Locate the cell with the specified text and output its [x, y] center coordinate. 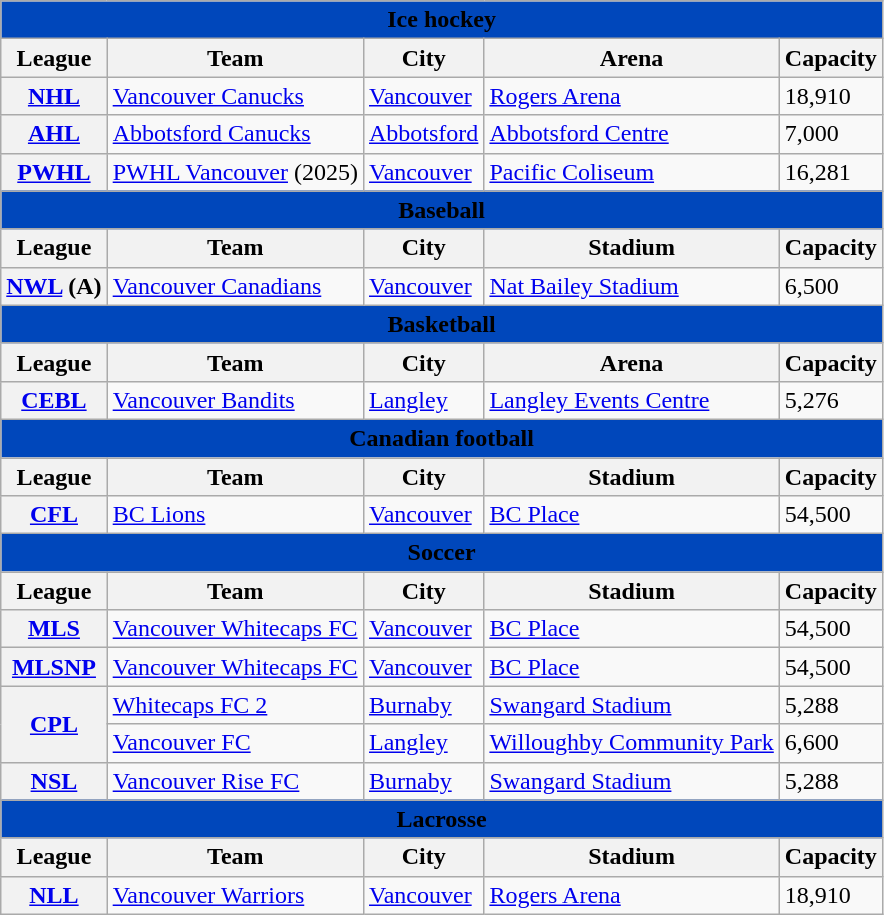
Ice hockey [442, 20]
16,281 [830, 172]
Abbotsford Centre [632, 134]
7,000 [830, 134]
NSL [54, 781]
Canadian football [442, 438]
Vancouver Bandits [235, 400]
PWHL Vancouver (2025) [235, 172]
MLSNP [54, 667]
NLL [54, 895]
6,600 [830, 743]
6,500 [830, 286]
Lacrosse [442, 819]
NHL [54, 96]
Nat Bailey Stadium [632, 286]
Soccer [442, 553]
Vancouver Rise FC [235, 781]
CPL [54, 724]
CEBL [54, 400]
MLS [54, 629]
Pacific Coliseum [632, 172]
Langley Events Centre [632, 400]
Baseball [442, 210]
Vancouver Canadians [235, 286]
Vancouver Warriors [235, 895]
Willoughby Community Park [632, 743]
Whitecaps FC 2 [235, 705]
Vancouver FC [235, 743]
CFL [54, 515]
BC Lions [235, 515]
NWL (A) [54, 286]
PWHL [54, 172]
Basketball [442, 324]
Vancouver Canucks [235, 96]
AHL [54, 134]
Abbotsford [423, 134]
5,276 [830, 400]
Abbotsford Canucks [235, 134]
